Return the [x, y] coordinate for the center point of the cell that contains the specified text.  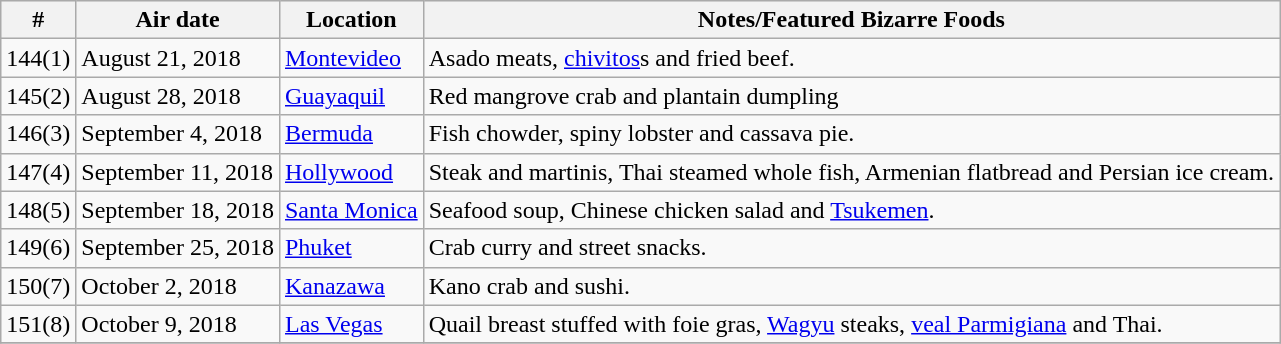
Location [351, 20]
Bermuda [351, 134]
148(5) [38, 210]
October 2, 2018 [178, 286]
Hollywood [351, 172]
Steak and martinis, Thai steamed whole fish, Armenian flatbread and Persian ice cream. [851, 172]
September 25, 2018 [178, 248]
# [38, 20]
144(1) [38, 58]
October 9, 2018 [178, 324]
Kano crab and sushi. [851, 286]
Fish chowder, spiny lobster and cassava pie. [851, 134]
Red mangrove crab and plantain dumpling [851, 96]
Montevideo [351, 58]
Crab curry and street snacks. [851, 248]
Seafood soup, Chinese chicken salad and Tsukemen. [851, 210]
Notes/Featured Bizarre Foods [851, 20]
Asado meats, chivitoss and fried beef. [851, 58]
Las Vegas [351, 324]
September 18, 2018 [178, 210]
149(6) [38, 248]
September 4, 2018 [178, 134]
150(7) [38, 286]
August 28, 2018 [178, 96]
Guayaquil [351, 96]
151(8) [38, 324]
145(2) [38, 96]
Quail breast stuffed with foie gras, Wagyu steaks, veal Parmigiana and Thai. [851, 324]
Air date [178, 20]
146(3) [38, 134]
September 11, 2018 [178, 172]
August 21, 2018 [178, 58]
Santa Monica [351, 210]
147(4) [38, 172]
Phuket [351, 248]
Kanazawa [351, 286]
